Pinpoint the cell where the given text exists, returning its [X, Y] midpoint coordinate. 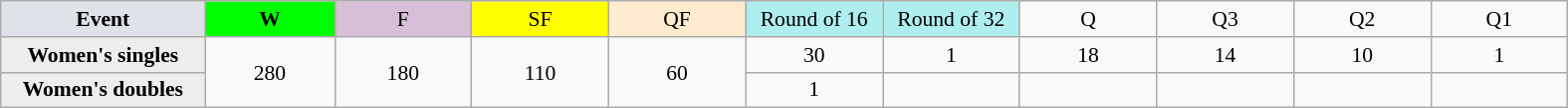
18 [1088, 55]
110 [541, 72]
30 [814, 55]
280 [270, 72]
SF [541, 19]
QF [677, 19]
Round of 32 [951, 19]
Women's singles [104, 55]
Women's doubles [104, 90]
Q2 [1362, 19]
Q3 [1226, 19]
F [403, 19]
Event [104, 19]
Round of 16 [814, 19]
Q [1088, 19]
10 [1362, 55]
60 [677, 72]
W [270, 19]
Q1 [1499, 19]
180 [403, 72]
14 [1226, 55]
